Provide the [X, Y] coordinate of the cell's center where the given text is located.  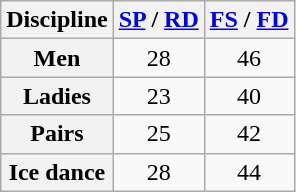
46 [249, 58]
44 [249, 172]
42 [249, 134]
40 [249, 96]
Men [57, 58]
Ice dance [57, 172]
23 [158, 96]
Discipline [57, 20]
FS / FD [249, 20]
SP / RD [158, 20]
Pairs [57, 134]
25 [158, 134]
Ladies [57, 96]
